Capture the cell that displays the provided text and extract its (X, Y) central coordinate. 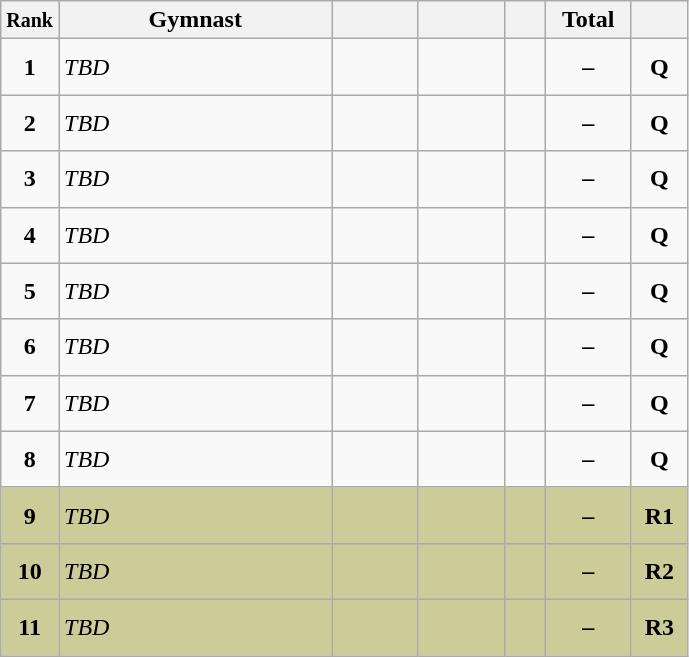
9 (30, 515)
4 (30, 235)
2 (30, 123)
Rank (30, 20)
7 (30, 403)
R2 (659, 571)
6 (30, 347)
1 (30, 67)
Total (588, 20)
10 (30, 571)
Gymnast (195, 20)
8 (30, 459)
3 (30, 179)
R1 (659, 515)
R3 (659, 627)
11 (30, 627)
5 (30, 291)
